Detect which cell encompasses the target text, then output its (x, y) center coordinate. 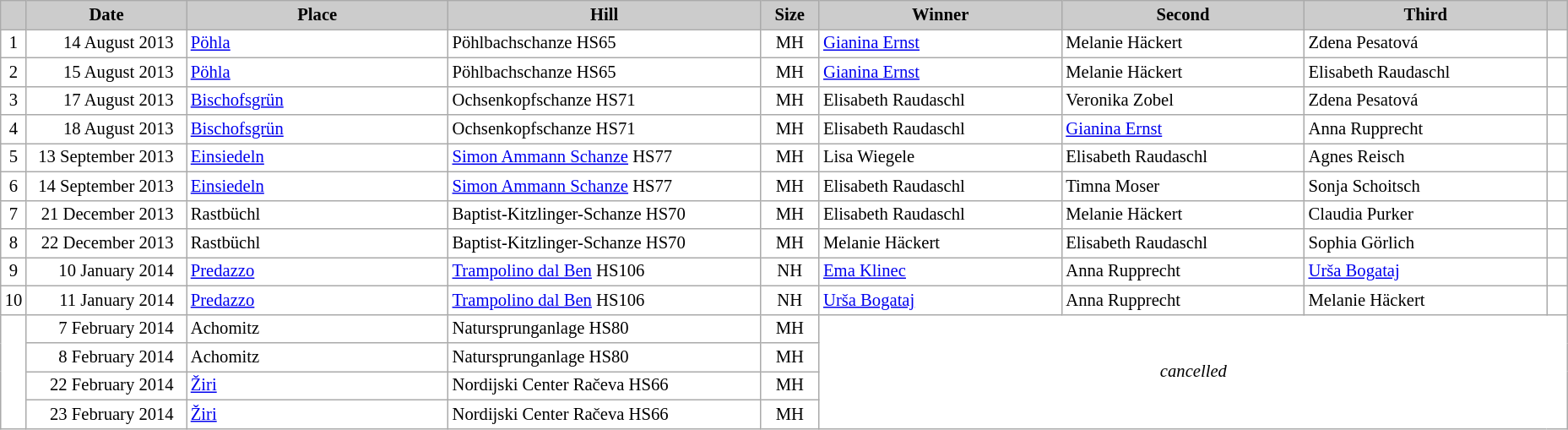
Lisa Wiegele (941, 157)
3 (14, 101)
Hill (605, 14)
10 (14, 300)
Veronika Zobel (1182, 101)
1 (14, 43)
Sophia Görlich (1425, 242)
Agnes Reisch (1425, 157)
21 December 2013 (106, 215)
Timna Moser (1182, 186)
2 (14, 72)
Size (789, 14)
Ema Klinec (941, 271)
14 September 2013 (106, 186)
18 August 2013 (106, 129)
7 February 2014 (106, 329)
10 January 2014 (106, 271)
8 (14, 242)
Place (317, 14)
cancelled (1193, 372)
Winner (941, 14)
17 August 2013 (106, 101)
Third (1425, 14)
14 August 2013 (106, 43)
Second (1182, 14)
Sonja Schoitsch (1425, 186)
11 January 2014 (106, 300)
5 (14, 157)
7 (14, 215)
Date (106, 14)
8 February 2014 (106, 357)
15 August 2013 (106, 72)
6 (14, 186)
4 (14, 129)
23 February 2014 (106, 414)
9 (14, 271)
Claudia Purker (1425, 215)
22 February 2014 (106, 385)
13 September 2013 (106, 157)
22 December 2013 (106, 242)
